Return [x, y] of the center of cell containing provided text 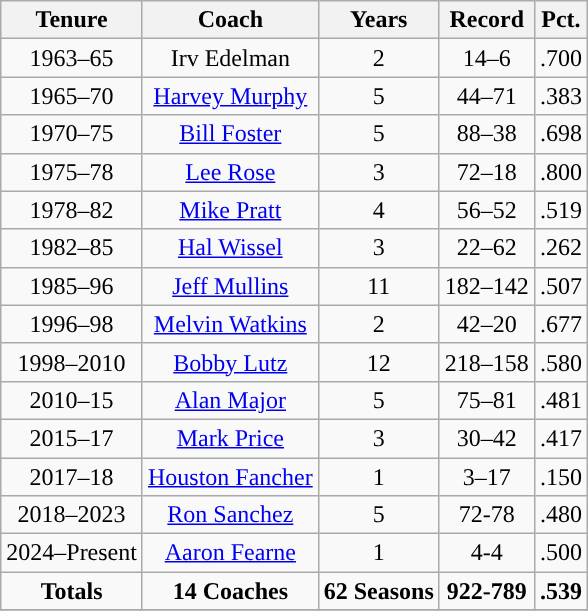
12 [378, 362]
2024–Present [72, 553]
182–142 [486, 286]
.698 [560, 134]
44–71 [486, 96]
Alan Major [230, 400]
2015–17 [72, 438]
3–17 [486, 477]
.800 [560, 172]
.539 [560, 591]
4-4 [486, 553]
Mike Pratt [230, 210]
922-789 [486, 591]
.417 [560, 438]
.150 [560, 477]
2010–15 [72, 400]
.480 [560, 515]
Aaron Fearne [230, 553]
56–52 [486, 210]
1985–96 [72, 286]
11 [378, 286]
75–81 [486, 400]
22–62 [486, 248]
72–18 [486, 172]
Bill Foster [230, 134]
14 Coaches [230, 591]
4 [378, 210]
.580 [560, 362]
Ron Sanchez [230, 515]
88–38 [486, 134]
Harvey Murphy [230, 96]
2017–18 [72, 477]
Hal Wissel [230, 248]
30–42 [486, 438]
Years [378, 20]
1996–98 [72, 324]
14–6 [486, 58]
1998–2010 [72, 362]
.383 [560, 96]
Mark Price [230, 438]
2018–2023 [72, 515]
Tenure [72, 20]
1965–70 [72, 96]
.507 [560, 286]
Lee Rose [230, 172]
1963–65 [72, 58]
.519 [560, 210]
Jeff Mullins [230, 286]
.481 [560, 400]
Coach [230, 20]
62 Seasons [378, 591]
1975–78 [72, 172]
.700 [560, 58]
Melvin Watkins [230, 324]
Houston Fancher [230, 477]
.262 [560, 248]
Irv Edelman [230, 58]
.500 [560, 553]
.677 [560, 324]
Record [486, 20]
42–20 [486, 324]
1982–85 [72, 248]
1970–75 [72, 134]
72-78 [486, 515]
Pct. [560, 20]
218–158 [486, 362]
Totals [72, 591]
1978–82 [72, 210]
Bobby Lutz [230, 362]
